Detect which cell encompasses the target text, then output its (x, y) center coordinate. 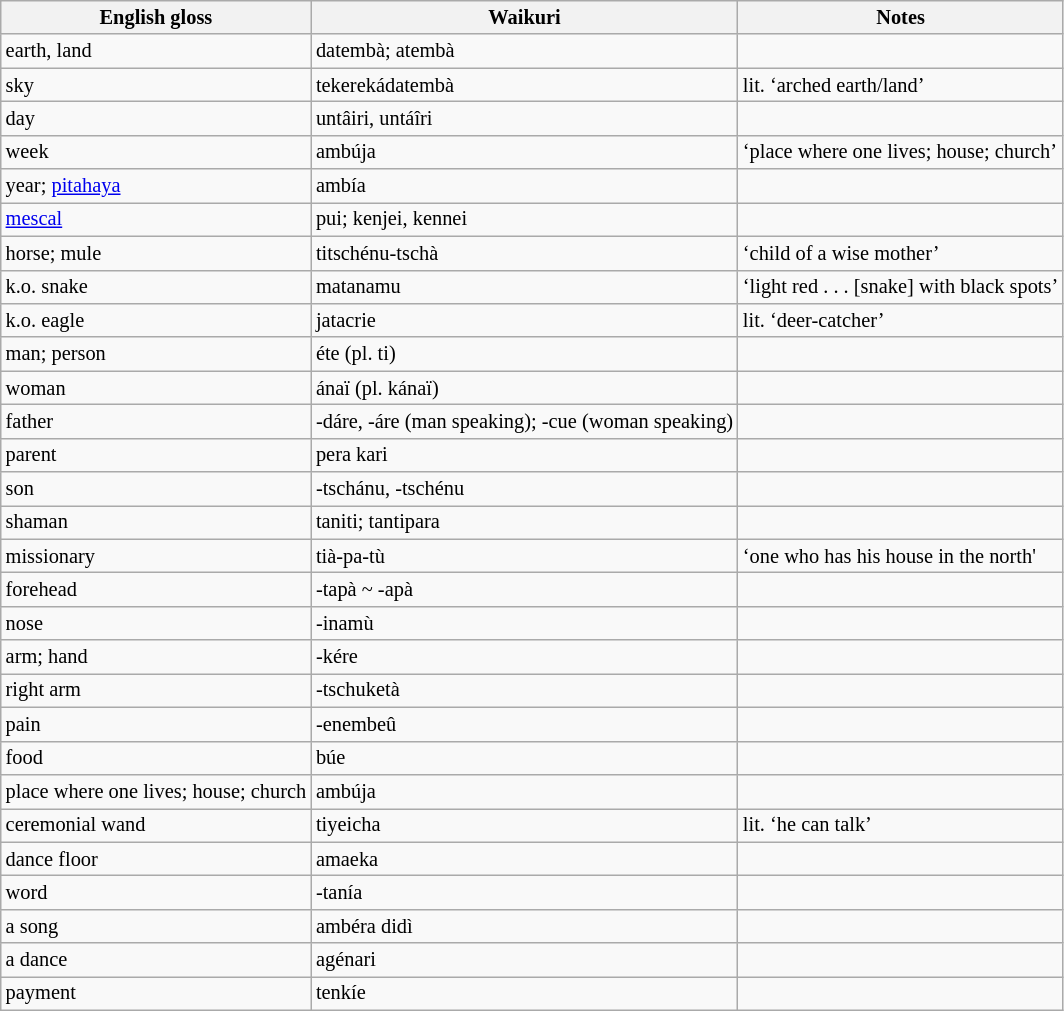
-tapà ~ -apà (524, 589)
a song (156, 926)
pera kari (524, 455)
nose (156, 623)
tiyeicha (524, 825)
father (156, 421)
datembà; atembà (524, 51)
ánaï (pl. kánaï) (524, 388)
food (156, 758)
jatacrie (524, 320)
man; person (156, 354)
arm; hand (156, 657)
day (156, 118)
ambéra didì (524, 926)
shaman (156, 522)
taniti; tantipara (524, 522)
‘child of a wise mother’ (900, 253)
forehead (156, 589)
dance floor (156, 859)
titschénu-tschà (524, 253)
lit. ‘deer-catcher’ (900, 320)
‘light red . . . [snake] with black spots’ (900, 287)
sky (156, 85)
búe (524, 758)
missionary (156, 556)
pain (156, 724)
amaeka (524, 859)
k.o. eagle (156, 320)
pui; kenjei, kennei (524, 219)
‘one who has his house in the north' (900, 556)
untâiri, untáîri (524, 118)
tenkíe (524, 993)
right arm (156, 690)
horse; mule (156, 253)
week (156, 152)
tià-pa-tù (524, 556)
earth, land (156, 51)
son (156, 489)
a dance (156, 960)
tekerekádatembà (524, 85)
word (156, 892)
matanamu (524, 287)
‘place where one lives; house; church’ (900, 152)
woman (156, 388)
Waikuri (524, 17)
parent (156, 455)
agénari (524, 960)
-enembeû (524, 724)
-kére (524, 657)
-dáre, -áre (man speaking); -cue (woman speaking) (524, 421)
-tanía (524, 892)
-inamù (524, 623)
English gloss (156, 17)
ceremonial wand (156, 825)
ambía (524, 186)
place where one lives; house; church (156, 791)
lit. ‘arched earth/land’ (900, 85)
éte (pl. ti) (524, 354)
k.o. snake (156, 287)
year; pitahaya (156, 186)
-tschánu, -tschénu (524, 489)
payment (156, 993)
lit. ‘he can talk’ (900, 825)
mescal (156, 219)
Notes (900, 17)
-tschuketà (524, 690)
